Identify which cell holds the provided text, then report its [x, y] central coordinate. 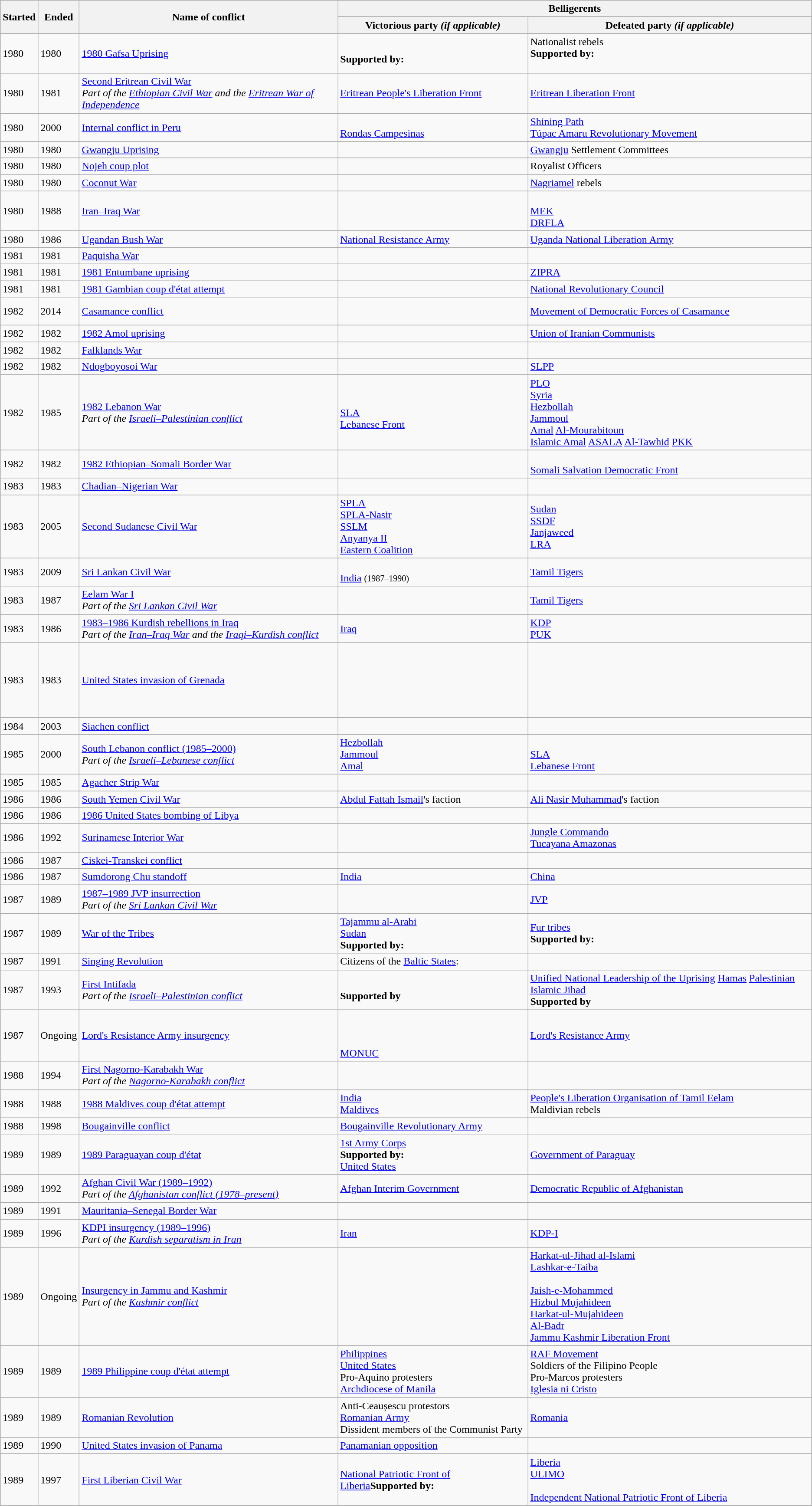
Royalist Officers [670, 166]
South Lebanon conflict (1985–2000)Part of the Israeli–Lebanese conflict [209, 754]
1984 [19, 726]
Lord's Resistance Army [670, 1035]
Shining Path Túpac Amaru Revolutionary Movement [670, 128]
1990 [59, 1446]
Internal conflict in Peru [209, 128]
Nationalist rebelsSupported by: [670, 53]
India Maldives [433, 1104]
Mauritania–Senegal Border War [209, 1211]
Rondas Campesinas [433, 128]
2014 [59, 312]
1986 United States bombing of Libya [209, 816]
War of the Tribes [209, 933]
MONUC [433, 1035]
1993 [59, 990]
1994 [59, 1075]
Uganda National Liberation Army [670, 239]
South Yemen Civil War [209, 799]
Singing Revolution [209, 961]
Government of Paraguay [670, 1154]
Supported by: [433, 53]
Afghan Interim Government [433, 1188]
Jungle CommandoTucayana Amazonas [670, 838]
Bougainville conflict [209, 1126]
1982 Amol uprising [209, 334]
1982 Lebanon WarPart of the Israeli–Palestinian conflict [209, 412]
Coconut War [209, 183]
Iraq [433, 628]
Fur tribesSupported by: [670, 933]
PLO Syria Hezbollah Jammoul Amal Al-Mourabitoun Islamic Amal ASALA Al-Tawhid PKK [670, 412]
First Liberian Civil War [209, 1480]
MEK DRFLA [670, 211]
Eritrean Liberation Front [670, 93]
Second Eritrean Civil WarPart of the Ethiopian Civil War and the Eritrean War of Independence [209, 93]
Tajammu al-Arabi SudanSupported by: [433, 933]
1st Army CorpsSupported by: United States [433, 1154]
Somali Salvation Democratic Front [670, 464]
Gwangju Uprising [209, 150]
Second Sudanese Civil War [209, 526]
Philippines United States Pro-Aquino protesters Archdiocese of Manila [433, 1372]
Supported by [433, 990]
People's Liberation Organisation of Tamil Eelam Maldivian rebels [670, 1104]
Ended [59, 17]
Chadian–Nigerian War [209, 486]
1997 [59, 1480]
United States invasion of Panama [209, 1446]
Agacher Strip War [209, 782]
Started [19, 17]
1980 Gafsa Uprising [209, 53]
Democratic Republic of Afghanistan [670, 1188]
Lord's Resistance Army insurgency [209, 1035]
Defeated party (if applicable) [670, 25]
Afghan Civil War (1989–1992)Part of the Afghanistan conflict (1978–present) [209, 1188]
Bougainville Revolutionary Army [433, 1126]
Siachen conflict [209, 726]
Casamance conflict [209, 312]
Name of conflict [209, 17]
Belligerents [575, 9]
1981 Gambian coup d'état attempt [209, 289]
Ciskei-Transkei conflict [209, 860]
KDP-I [670, 1233]
Iran–Iraq War [209, 211]
Gwangju Settlement Committees [670, 150]
China [670, 877]
Surinamese Interior War [209, 838]
Panamanian opposition [433, 1446]
Movement of Democratic Forces of Casamance [670, 312]
Union of Iranian Communists [670, 334]
SLPP [670, 367]
Sri Lankan Civil War [209, 572]
2003 [59, 726]
KDP PUK [670, 628]
1983–1986 Kurdish rebellions in IraqPart of the Iran–Iraq War and the Iraqi–Kurdish conflict [209, 628]
United States invasion of Grenada [209, 680]
KDPI insurgency (1989–1996)Part of the Kurdish separatism in Iran [209, 1233]
1987–1989 JVP insurrectionPart of the Sri Lankan Civil War [209, 899]
National Resistance Army [433, 239]
2009 [59, 572]
Iran [433, 1233]
Anti-Ceaușescu protestors Romanian Army Dissident members of the Communist Party [433, 1417]
1988 Maldives coup d'état attempt [209, 1104]
1989 Philippine coup d'état attempt [209, 1372]
India (1987–1990) [433, 572]
1989 Paraguayan coup d'état [209, 1154]
ZIPRA [670, 272]
Hezbollah Jammoul Amal [433, 754]
Eelam War IPart of the Sri Lankan Civil War [209, 600]
Nojeh coup plot [209, 166]
SPLA SPLA-Nasir SSLM Anyanya II Eastern Coalition [433, 526]
Paquisha War [209, 256]
Citizens of the Baltic States: [433, 961]
RAF Movement Soldiers of the Filipino People Pro-Marcos protesters Iglesia ni Cristo [670, 1372]
Harkat-ul-Jihad al-Islami Lashkar-e-Taiba Jaish-e-Mohammed Hizbul Mujahideen Harkat-ul-Mujahideen Al-Badr Jammu Kashmir Liberation Front [670, 1296]
Abdul Fattah Ismail's faction [433, 799]
Nagriamel rebels [670, 183]
Falklands War [209, 350]
Ndogboyosoi War [209, 367]
Ugandan Bush War [209, 239]
National Revolutionary Council [670, 289]
1998 [59, 1126]
Sumdorong Chu standoff [209, 877]
2005 [59, 526]
India [433, 877]
Liberia ULIMOIndependent National Patriotic Front of Liberia [670, 1480]
1982 Ethiopian–Somali Border War [209, 464]
First IntifadaPart of the Israeli–Palestinian conflict [209, 990]
First Nagorno-Karabakh WarPart of the Nagorno-Karabakh conflict [209, 1075]
National Patriotic Front of LiberiaSupported by: [433, 1480]
1996 [59, 1233]
Romanian Revolution [209, 1417]
Unified National Leadership of the Uprising Hamas Palestinian Islamic JihadSupported by [670, 990]
Insurgency in Jammu and KashmirPart of the Kashmir conflict [209, 1296]
Romania [670, 1417]
1981 Entumbane uprising [209, 272]
Ali Nasir Muhammad's faction [670, 799]
Sudan SSDF Janjaweed LRA [670, 526]
Victorious party (if applicable) [433, 25]
Eritrean People's Liberation Front [433, 93]
JVP [670, 899]
